Provide the (x, y) coordinate of the cell's center where the given text is located.  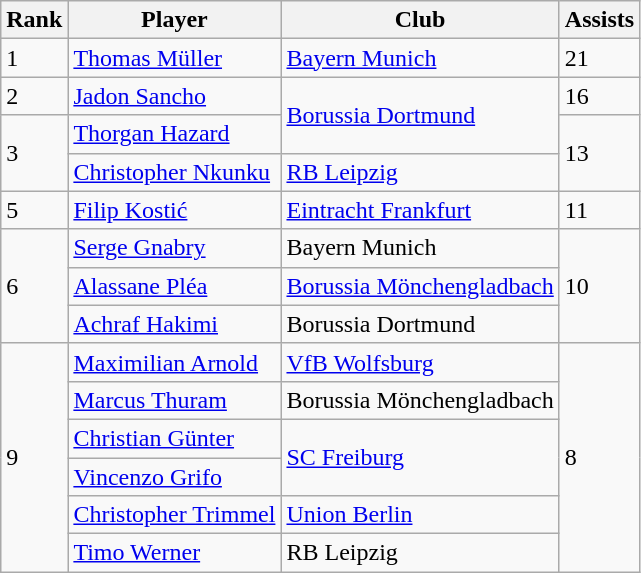
SC Freiburg (420, 457)
Union Berlin (420, 515)
11 (599, 210)
Maximilian Arnold (174, 362)
1 (34, 58)
Assists (599, 20)
Thorgan Hazard (174, 134)
Christopher Nkunku (174, 172)
13 (599, 153)
3 (34, 153)
Thomas Müller (174, 58)
Achraf Hakimi (174, 324)
8 (599, 457)
Christian Günter (174, 438)
2 (34, 96)
Jadon Sancho (174, 96)
VfB Wolfsburg (420, 362)
Filip Kostić (174, 210)
21 (599, 58)
9 (34, 457)
Eintracht Frankfurt (420, 210)
Rank (34, 20)
Serge Gnabry (174, 248)
Marcus Thuram (174, 400)
6 (34, 286)
Christopher Trimmel (174, 515)
16 (599, 96)
5 (34, 210)
Vincenzo Grifo (174, 477)
Player (174, 20)
Alassane Pléa (174, 286)
Club (420, 20)
10 (599, 286)
Timo Werner (174, 553)
